Locate the cell with the specified text and output its (x, y) center coordinate. 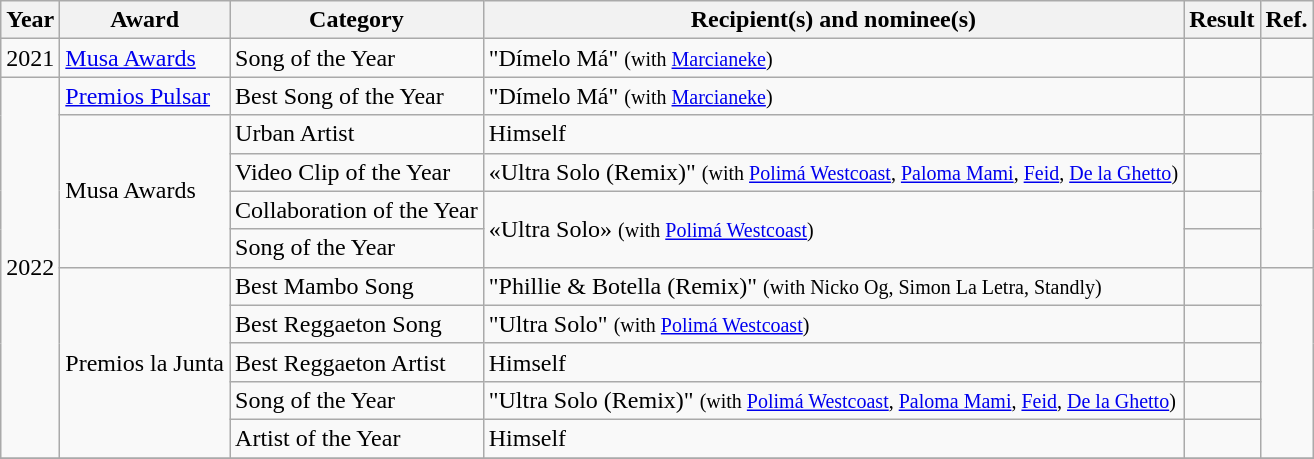
Artist of the Year (357, 438)
Urban Artist (357, 134)
Premios Pulsar (145, 96)
Best Reggaeton Artist (357, 362)
Best Reggaeton Song (357, 324)
Ref. (1286, 20)
Best Song of the Year (357, 96)
Year (30, 20)
Video Clip of the Year (357, 172)
Collaboration of the Year (357, 210)
"Phillie & Botella (Remix)" (with Nicko Og, Simon La Letra, Standly) (833, 286)
Award (145, 20)
Recipient(s) and nominee(s) (833, 20)
Best Mambo Song (357, 286)
«Ultra Solo (Remix)" (with Polimá Westcoast, Paloma Mami, Feid, De la Ghetto) (833, 172)
Category (357, 20)
"Ultra Solo (Remix)" (with Polimá Westcoast, Paloma Mami, Feid, De la Ghetto) (833, 400)
Premios la Junta (145, 362)
"Ultra Solo" (with Polimá Westcoast) (833, 324)
2022 (30, 268)
«Ultra Solo» (with Polimá Westcoast) (833, 229)
Result (1222, 20)
2021 (30, 58)
